Return the [X, Y] coordinate for the center point of the cell that contains the specified text.  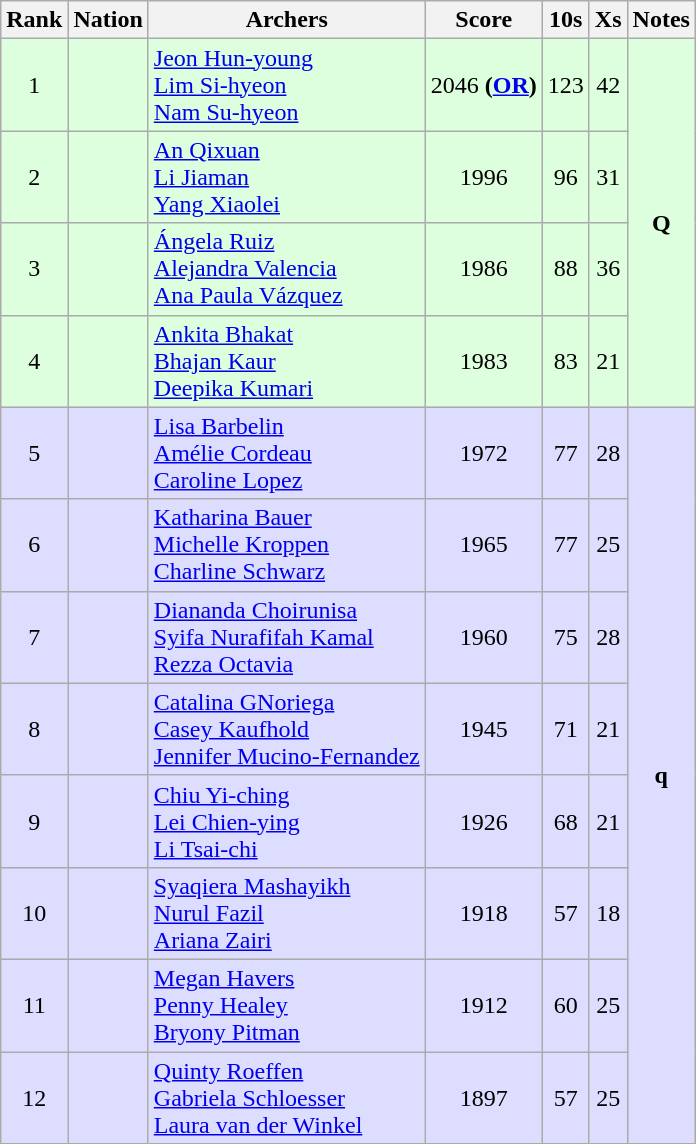
68 [566, 821]
11 [34, 1005]
75 [566, 637]
10 [34, 913]
1965 [484, 545]
8 [34, 729]
12 [34, 1098]
Megan HaversPenny HealeyBryony Pitman [286, 1005]
Notes [661, 20]
Nation [108, 20]
42 [608, 85]
Jeon Hun-youngLim Si-hyeonNam Su-hyeon [286, 85]
10s [566, 20]
1972 [484, 453]
Ankita BhakatBhajan KaurDeepika Kumari [286, 361]
An QixuanLi JiamanYang Xiaolei [286, 177]
1996 [484, 177]
71 [566, 729]
4 [34, 361]
36 [608, 269]
1918 [484, 913]
Rank [34, 20]
18 [608, 913]
83 [566, 361]
Xs [608, 20]
Catalina GNoriegaCasey KaufholdJennifer Mucino-Fernandez [286, 729]
9 [34, 821]
Katharina BauerMichelle KroppenCharline Schwarz [286, 545]
Quinty RoeffenGabriela SchloesserLaura van der Winkel [286, 1098]
Score [484, 20]
2046 (OR) [484, 85]
1986 [484, 269]
123 [566, 85]
3 [34, 269]
1945 [484, 729]
q [661, 775]
1926 [484, 821]
1983 [484, 361]
88 [566, 269]
Archers [286, 20]
2 [34, 177]
Diananda ChoirunisaSyifa Nurafifah KamalRezza Octavia [286, 637]
96 [566, 177]
60 [566, 1005]
1 [34, 85]
Syaqiera MashayikhNurul FazilAriana Zairi [286, 913]
Chiu Yi-chingLei Chien-yingLi Tsai-chi [286, 821]
Ángela RuizAlejandra ValenciaAna Paula Vázquez [286, 269]
1912 [484, 1005]
6 [34, 545]
5 [34, 453]
1960 [484, 637]
Q [661, 223]
1897 [484, 1098]
7 [34, 637]
Lisa BarbelinAmélie CordeauCaroline Lopez [286, 453]
31 [608, 177]
